For the text-containing cell, return its midpoint in (x, y) coordinate format. 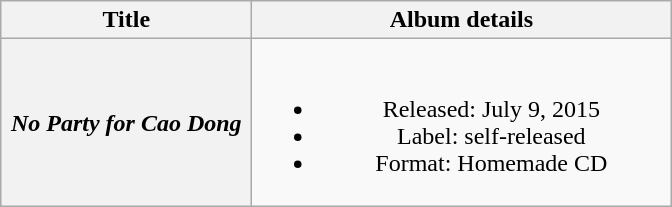
No Party for Cao Dong (126, 122)
Title (126, 20)
Album details (462, 20)
Released: July 9, 2015Label: self-releasedFormat: Homemade CD (462, 122)
